Search for the cell housing the specified text and yield its (x, y) center coordinate. 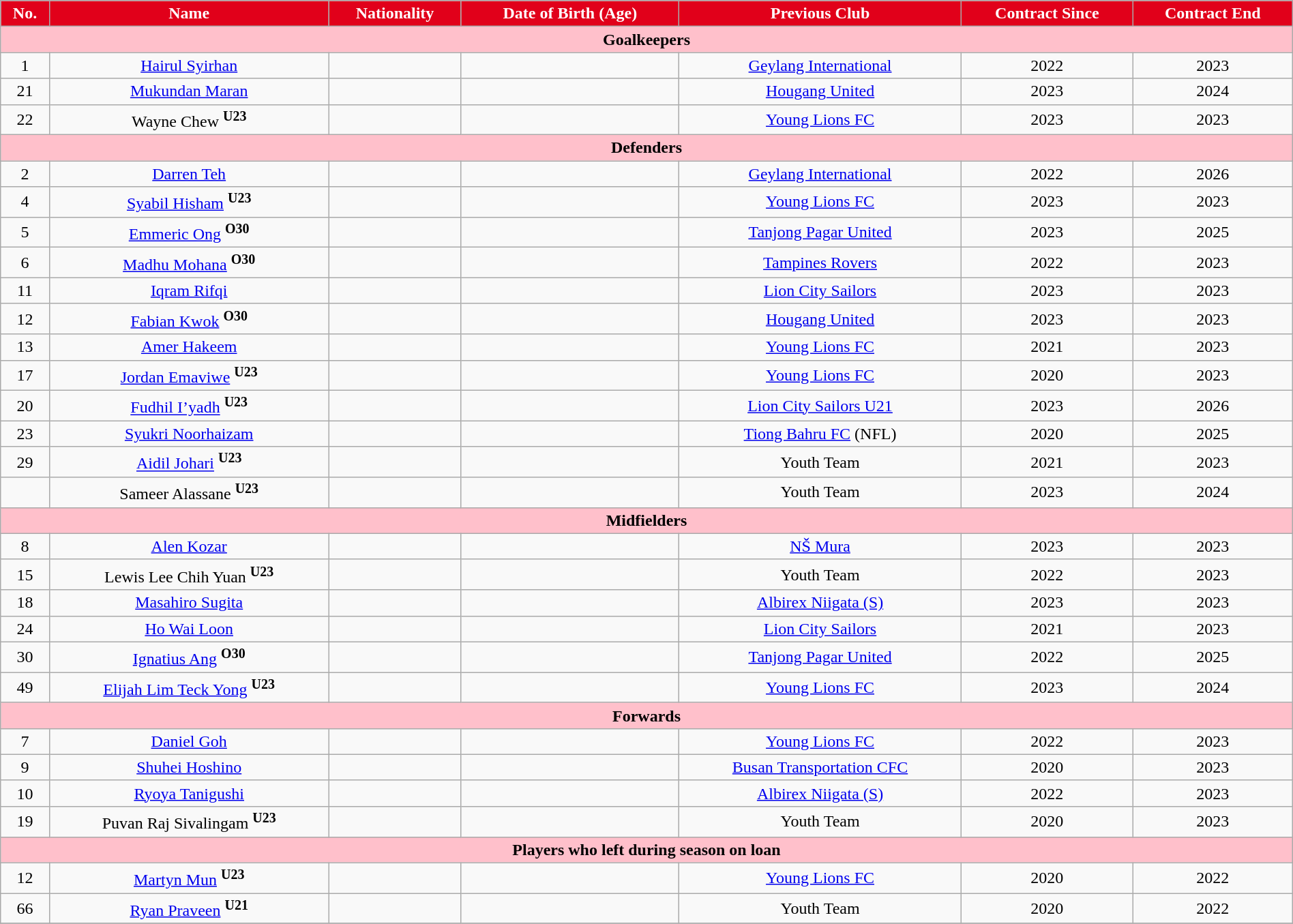
Puvan Raj Sivalingam U23 (189, 821)
Jordan Emaviwe U23 (189, 375)
22 (25, 120)
29 (25, 462)
Tampines Rovers (820, 263)
7 (25, 741)
11 (25, 290)
Previous Club (820, 14)
Iqram Rifqi (189, 290)
Elijah Lim Teck Yong U23 (189, 687)
Martyn Mun U23 (189, 878)
13 (25, 347)
Amer Hakeem (189, 347)
6 (25, 263)
Emmeric Ong O30 (189, 232)
Masahiro Sugita (189, 603)
4 (25, 202)
Goalkeepers (646, 40)
Tiong Bahru FC (NFL) (820, 434)
Ignatius Ang O30 (189, 657)
Ryan Praveen U21 (189, 908)
30 (25, 657)
Ho Wai Loon (189, 629)
15 (25, 574)
Mukundan Maran (189, 91)
1 (25, 65)
Date of Birth (Age) (570, 14)
Aidil Johari U23 (189, 462)
Wayne Chew U23 (189, 120)
Sameer Alassane U23 (189, 492)
Name (189, 14)
10 (25, 793)
24 (25, 629)
Busan Transportation CFC (820, 767)
Defenders (646, 148)
No. (25, 14)
Syukri Noorhaizam (189, 434)
Midfielders (646, 520)
Alen Kozar (189, 546)
9 (25, 767)
Syabil Hisham U23 (189, 202)
5 (25, 232)
Hairul Syirhan (189, 65)
Players who left during season on loan (646, 850)
Darren Teh (189, 174)
Ryoya Tanigushi (189, 793)
Lewis Lee Chih Yuan U23 (189, 574)
NŠ Mura (820, 546)
2 (25, 174)
Madhu Mohana O30 (189, 263)
66 (25, 908)
Fudhil I’yadh U23 (189, 406)
Nationality (395, 14)
49 (25, 687)
Contract Since (1047, 14)
23 (25, 434)
8 (25, 546)
Forwards (646, 715)
Fabian Kwok O30 (189, 319)
17 (25, 375)
21 (25, 91)
Lion City Sailors U21 (820, 406)
Contract End (1213, 14)
Shuhei Hoshino (189, 767)
18 (25, 603)
20 (25, 406)
Daniel Goh (189, 741)
19 (25, 821)
